Pinpoint the cell where the given text exists, returning its (X, Y) midpoint coordinate. 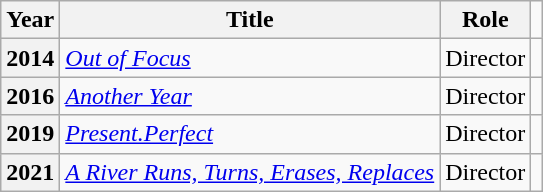
2021 (30, 172)
Role (486, 20)
Title (250, 20)
2014 (30, 58)
Year (30, 20)
2016 (30, 96)
Another Year (250, 96)
Present.Perfect (250, 134)
2019 (30, 134)
A River Runs, Turns, Erases, Replaces (250, 172)
Out of Focus (250, 58)
